Locate the cell with the specified text and output its (X, Y) center coordinate. 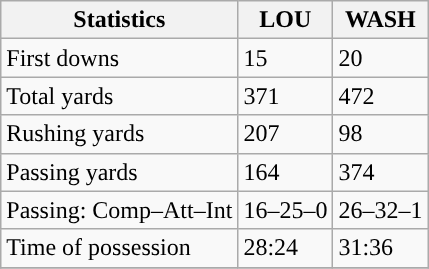
16–25–0 (286, 210)
LOU (286, 20)
Passing: Comp–Att–Int (120, 210)
98 (380, 134)
20 (380, 58)
26–32–1 (380, 210)
207 (286, 134)
Rushing yards (120, 134)
Passing yards (120, 172)
472 (380, 96)
28:24 (286, 248)
371 (286, 96)
15 (286, 58)
Total yards (120, 96)
Statistics (120, 20)
Time of possession (120, 248)
164 (286, 172)
First downs (120, 58)
WASH (380, 20)
31:36 (380, 248)
374 (380, 172)
